For the text-containing cell, return its midpoint in [X, Y] coordinate format. 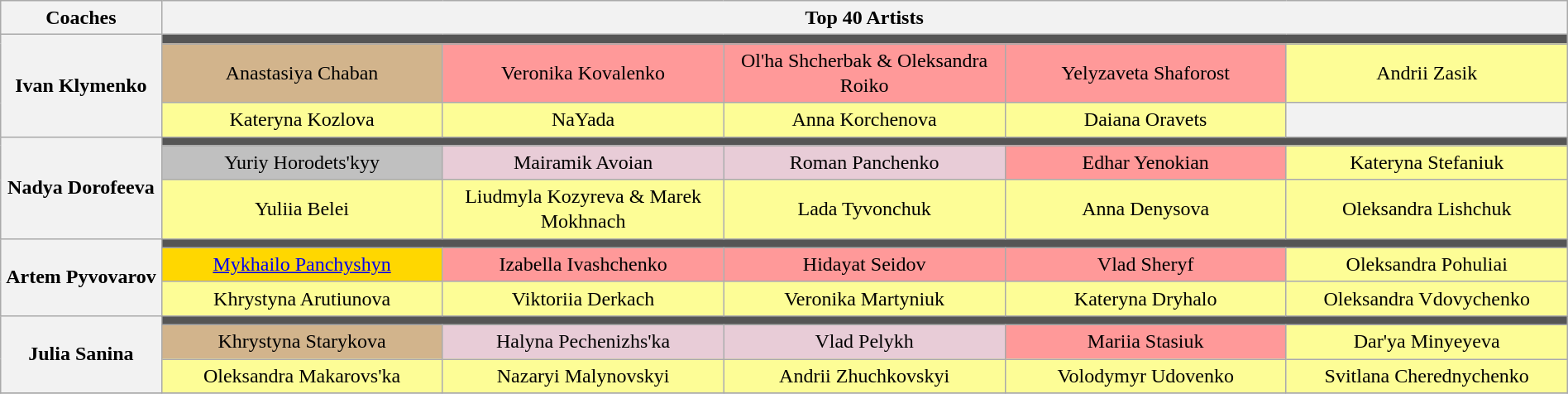
Veronika Martyniuk [864, 298]
Top 40 Artists [864, 18]
Edhar Yenokian [1145, 162]
Lada Tyvonchuk [864, 209]
Nazaryi Malynovskyi [583, 376]
Anna Korchenova [864, 119]
Oleksandra Pohuliai [1427, 265]
Dar'ya Minyeyeva [1427, 341]
Kateryna Stefaniuk [1427, 162]
Daiana Oravets [1145, 119]
Khrystyna Starykova [302, 341]
Yuliia Belei [302, 209]
Liudmyla Kozyreva & Marek Mokhnach [583, 209]
Yuriy Horodets'kyy [302, 162]
Nadya Dorofeeva [81, 187]
Andrii Zhuchkovskyi [864, 376]
Khrystyna Arutiunova [302, 298]
Andrii Zasik [1427, 73]
Mariia Stasiuk [1145, 341]
Hidayat Seidov [864, 265]
Yelyzaveta Shaforost [1145, 73]
Viktoriia Derkach [583, 298]
Kateryna Kozlova [302, 119]
Vlad Sheryf [1145, 265]
Vlad Pelykh [864, 341]
Volodymyr Udovenko [1145, 376]
Coaches [81, 18]
Ivan Klymenko [81, 86]
Oleksandra Makarovs'ka [302, 376]
Mykhailo Panchyshyn [302, 265]
Izabella Ivashchenko [583, 265]
Ol'ha Shcherbak & Oleksandra Roiko [864, 73]
Anastasiya Chaban [302, 73]
Oleksandra Vdovychenko [1427, 298]
Halyna Pechenizhs'ka [583, 341]
NaYada [583, 119]
Anna Denysova [1145, 209]
Mairamik Avoian [583, 162]
Julia Sanina [81, 354]
Svitlana Cherednychenko [1427, 376]
Kateryna Dryhalo [1145, 298]
Roman Panchenko [864, 162]
Artem Pyvovarov [81, 276]
Oleksandra Lishchuk [1427, 209]
Veronika Kovalenko [583, 73]
